Return the [X, Y] coordinate for the center point of the cell that contains the specified text.  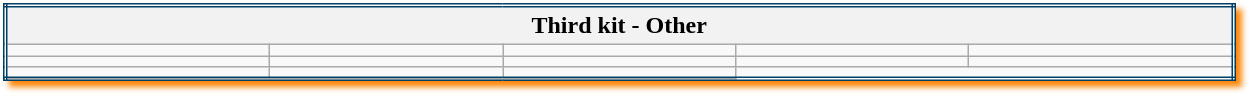
Third kit - Other [619, 25]
